Detect which cell encompasses the target text, then output its (X, Y) center coordinate. 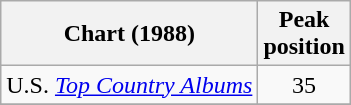
Peakposition (304, 34)
35 (304, 85)
Chart (1988) (130, 34)
U.S. Top Country Albums (130, 85)
